Return the [X, Y] coordinate for the center point of the cell that contains the specified text.  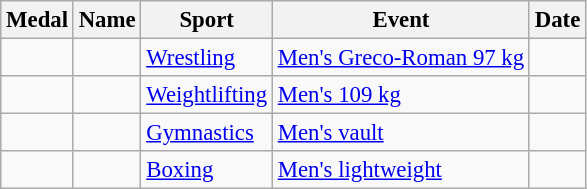
Medal [38, 20]
Men's 109 kg [400, 95]
Gymnastics [207, 133]
Name [107, 20]
Men's vault [400, 133]
Weightlifting [207, 95]
Boxing [207, 170]
Event [400, 20]
Sport [207, 20]
Men's Greco-Roman 97 kg [400, 58]
Date [557, 20]
Men's lightweight [400, 170]
Wrestling [207, 58]
